Pinpoint the cell where the given text exists, returning its (X, Y) midpoint coordinate. 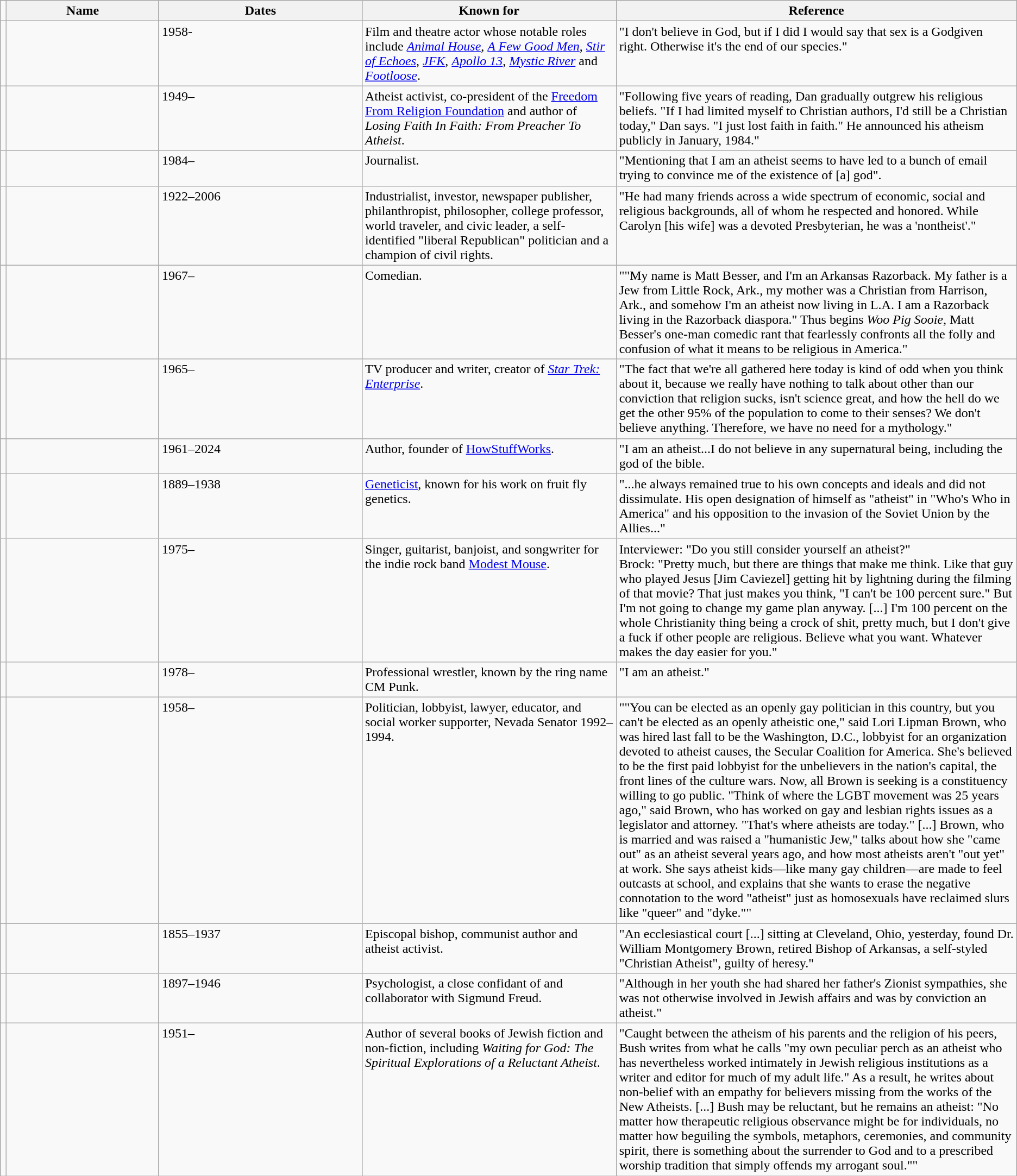
1975– (260, 600)
1889–1938 (260, 506)
Professional wrestler, known by the ring name CM Punk. (489, 679)
TV producer and writer, creator of Star Trek: Enterprise. (489, 399)
1967– (260, 312)
"I don't believe in God, but if I did I would say that sex is a Godgiven right. Otherwise it's the end of our species." (816, 53)
Journalist. (489, 168)
Film and theatre actor whose notable roles include Animal House, A Few Good Men, Stir of Echoes, JFK, Apollo 13, Mystic River and Footloose. (489, 53)
Politician, lobbyist, lawyer, educator, and social worker supporter, Nevada Senator 1992–1994. (489, 810)
Known for (489, 11)
1961–2024 (260, 456)
Author of several books of Jewish fiction and non-fiction, including Waiting for God: The Spiritual Explorations of a Reluctant Atheist. (489, 1099)
Episcopal bishop, communist author and atheist activist. (489, 948)
"Mentioning that I am an atheist seems to have led to a bunch of email trying to convince me of the existence of [a] god". (816, 168)
Reference (816, 11)
1965– (260, 399)
Dates (260, 11)
Atheist activist, co-president of the Freedom From Religion Foundation and author of Losing Faith In Faith: From Preacher To Atheist. (489, 118)
1855–1937 (260, 948)
"I am an atheist...I do not believe in any supernatural being, including the god of the bible. (816, 456)
1897–1946 (260, 998)
1958– (260, 810)
Name (83, 11)
Psychologist, a close confidant of and collaborator with Sigmund Freud. (489, 998)
1958- (260, 53)
1978– (260, 679)
1949– (260, 118)
Author, founder of HowStuffWorks. (489, 456)
Geneticist, known for his work on fruit fly genetics. (489, 506)
1984– (260, 168)
"I am an atheist." (816, 679)
Comedian. (489, 312)
1922–2006 (260, 225)
Singer, guitarist, banjoist, and songwriter for the indie rock band Modest Mouse. (489, 600)
1951– (260, 1099)
